Detect which cell encompasses the target text, then output its (X, Y) center coordinate. 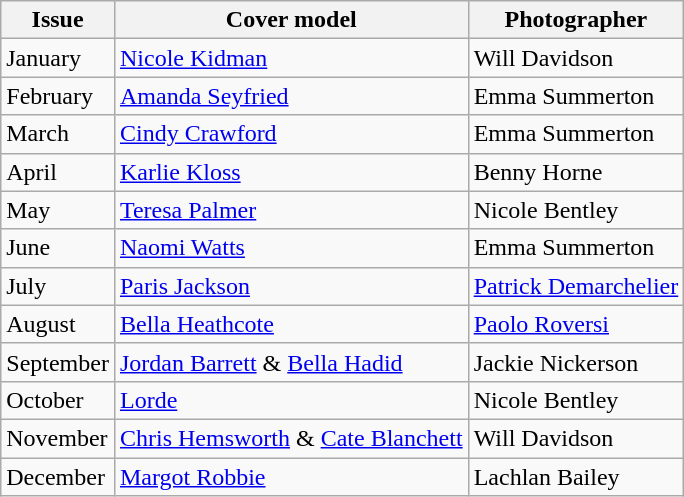
April (58, 172)
Cover model (291, 20)
Nicole Kidman (291, 58)
Naomi Watts (291, 248)
Margot Robbie (291, 477)
Jordan Barrett & Bella Hadid (291, 362)
November (58, 438)
February (58, 96)
Lorde (291, 400)
December (58, 477)
Teresa Palmer (291, 210)
March (58, 134)
July (58, 286)
Bella Heathcote (291, 324)
June (58, 248)
Cindy Crawford (291, 134)
Amanda Seyfried (291, 96)
Patrick Demarchelier (576, 286)
Benny Horne (576, 172)
October (58, 400)
September (58, 362)
Chris Hemsworth & Cate Blanchett (291, 438)
Paolo Roversi (576, 324)
Photographer (576, 20)
Lachlan Bailey (576, 477)
January (58, 58)
May (58, 210)
Issue (58, 20)
Karlie Kloss (291, 172)
Jackie Nickerson (576, 362)
Paris Jackson (291, 286)
August (58, 324)
